Capture the cell that displays the provided text and extract its (x, y) central coordinate. 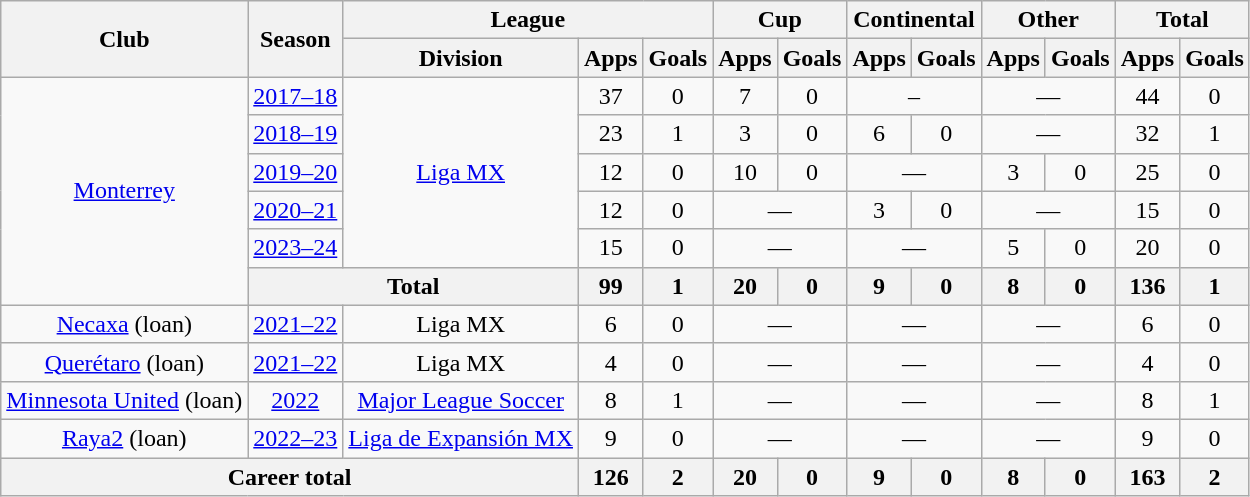
Season (296, 39)
Monterrey (124, 191)
10 (745, 172)
Querétaro (loan) (124, 362)
163 (1147, 477)
Minnesota United (loan) (124, 400)
2018–19 (296, 134)
126 (611, 477)
44 (1147, 96)
5 (1013, 248)
2023–24 (296, 248)
2020–21 (296, 210)
2022 (296, 400)
23 (611, 134)
Club (124, 39)
Liga de Expansión MX (461, 438)
32 (1147, 134)
– (914, 96)
2017–18 (296, 96)
Raya2 (loan) (124, 438)
Continental (914, 20)
Career total (290, 477)
2019–20 (296, 172)
7 (745, 96)
2022–23 (296, 438)
Other (1048, 20)
99 (611, 286)
League (528, 20)
Necaxa (loan) (124, 324)
37 (611, 96)
25 (1147, 172)
Cup (780, 20)
Major League Soccer (461, 400)
Division (461, 58)
136 (1147, 286)
